From the cell containing the given text, extract its center point as (X, Y) coordinate. 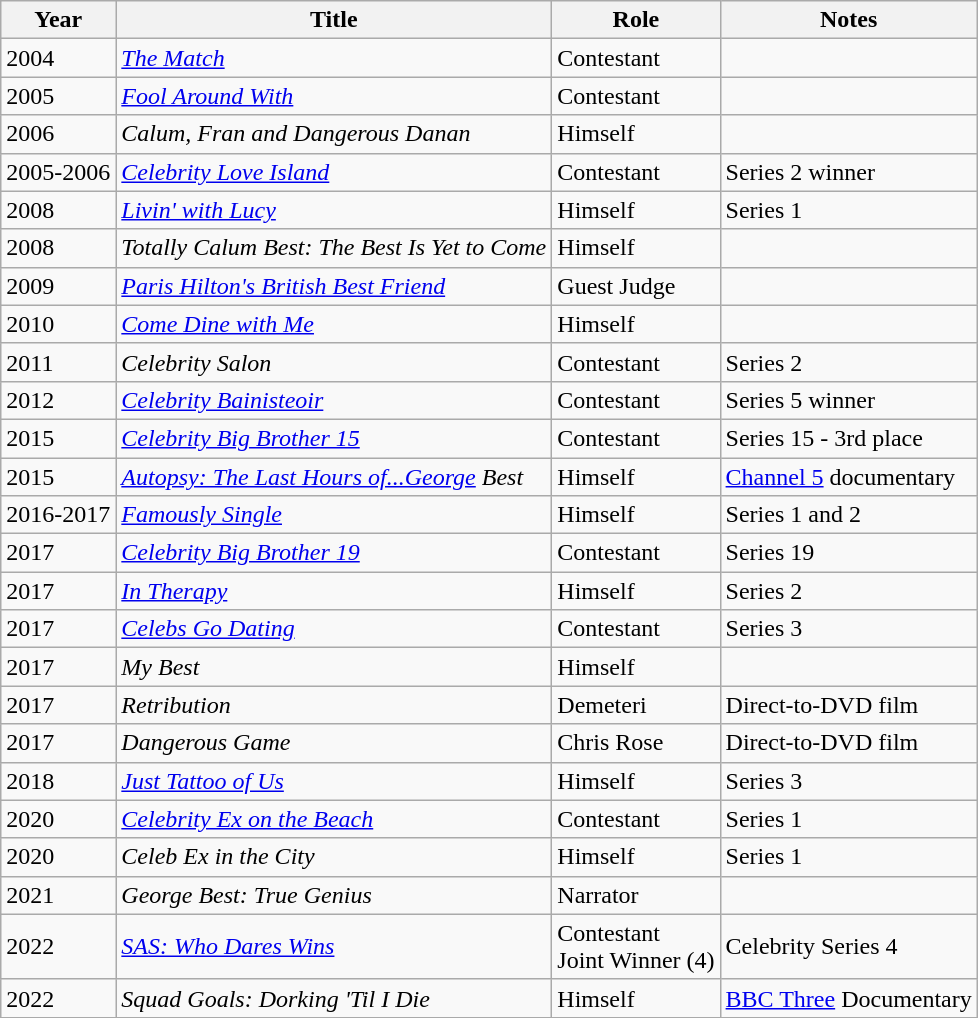
Retribution (334, 705)
Celebrity Salon (334, 362)
Notes (848, 20)
Totally Calum Best: The Best Is Yet to Come (334, 248)
Autopsy: The Last Hours of...George Best (334, 477)
Squad Goals: Dorking 'Til I Die (334, 998)
Celebrity Big Brother 15 (334, 438)
Series 5 winner (848, 400)
2011 (58, 362)
George Best: True Genius (334, 895)
Chris Rose (636, 743)
2006 (58, 134)
Livin' with Lucy (334, 210)
Calum, Fran and Dangerous Danan (334, 134)
BBC Three Documentary (848, 998)
Paris Hilton's British Best Friend (334, 286)
Series 1 and 2 (848, 515)
Celebs Go Dating (334, 629)
Celebrity Bainisteoir (334, 400)
Title (334, 20)
Demeteri (636, 705)
2016-2017 (58, 515)
2010 (58, 324)
Series 15 - 3rd place (848, 438)
Famously Single (334, 515)
2021 (58, 895)
Series 19 (848, 553)
Celebrity Ex on the Beach (334, 819)
Just Tattoo of Us (334, 781)
Celebrity Love Island (334, 172)
Fool Around With (334, 96)
Channel 5 documentary (848, 477)
Dangerous Game (334, 743)
Celebrity Big Brother 19 (334, 553)
2009 (58, 286)
2005 (58, 96)
My Best (334, 667)
2004 (58, 58)
SAS: Who Dares Wins (334, 946)
2005-2006 (58, 172)
ContestantJoint Winner (4) (636, 946)
The Match (334, 58)
2018 (58, 781)
Role (636, 20)
Come Dine with Me (334, 324)
Guest Judge (636, 286)
2012 (58, 400)
Celeb Ex in the City (334, 857)
Series 2 winner (848, 172)
Year (58, 20)
Narrator (636, 895)
In Therapy (334, 591)
Celebrity Series 4 (848, 946)
